Detect which cell encompasses the target text, then output its (X, Y) center coordinate. 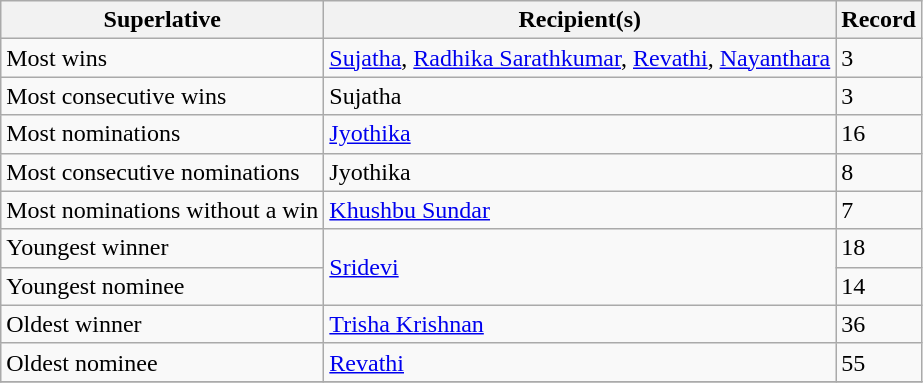
Oldest winner (162, 324)
Sujatha (580, 96)
Most consecutive wins (162, 96)
Recipient(s) (580, 20)
Khushbu Sundar (580, 210)
Youngest nominee (162, 286)
16 (879, 134)
18 (879, 248)
14 (879, 286)
Sujatha, Radhika Sarathkumar, Revathi, Nayanthara (580, 58)
Most nominations (162, 134)
Youngest winner (162, 248)
8 (879, 172)
Superlative (162, 20)
7 (879, 210)
Most wins (162, 58)
Revathi (580, 362)
Oldest nominee (162, 362)
Sridevi (580, 267)
Most consecutive nominations (162, 172)
Most nominations without a win (162, 210)
Trisha Krishnan (580, 324)
55 (879, 362)
Record (879, 20)
36 (879, 324)
